Extract the (x, y) coordinate from the center of the cell holding the provided text.  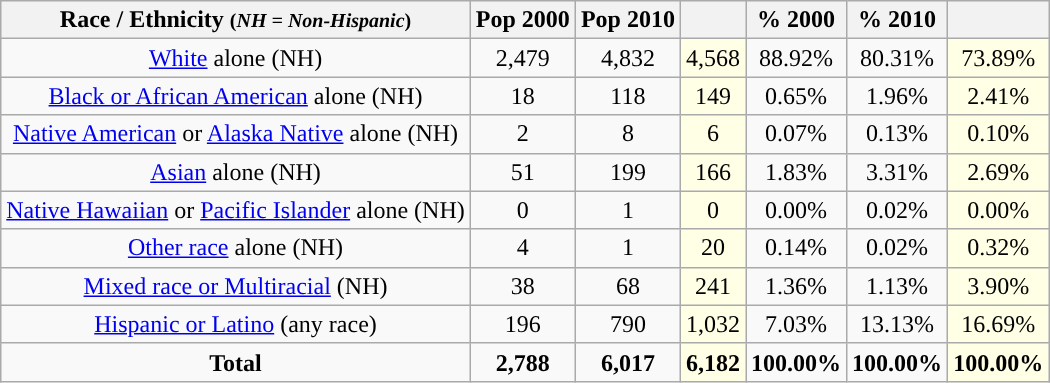
2.41% (998, 96)
199 (628, 172)
1,032 (712, 324)
8 (628, 134)
2 (522, 134)
1.96% (898, 96)
0.14% (796, 248)
Asian alone (NH) (236, 172)
68 (628, 286)
% 2000 (796, 20)
0.13% (898, 134)
3.90% (998, 286)
7.03% (796, 324)
2,479 (522, 58)
16.69% (998, 324)
20 (712, 248)
18 (522, 96)
Race / Ethnicity (NH = Non-Hispanic) (236, 20)
118 (628, 96)
Other race alone (NH) (236, 248)
196 (522, 324)
241 (712, 286)
80.31% (898, 58)
0.10% (998, 134)
4,568 (712, 58)
% 2010 (898, 20)
Native Hawaiian or Pacific Islander alone (NH) (236, 210)
166 (712, 172)
Black or African American alone (NH) (236, 96)
Pop 2010 (628, 20)
2,788 (522, 362)
1.13% (898, 286)
1.83% (796, 172)
38 (522, 286)
790 (628, 324)
6 (712, 134)
White alone (NH) (236, 58)
4 (522, 248)
1.36% (796, 286)
13.13% (898, 324)
73.89% (998, 58)
Total (236, 362)
6,182 (712, 362)
0.65% (796, 96)
6,017 (628, 362)
3.31% (898, 172)
Hispanic or Latino (any race) (236, 324)
Native American or Alaska Native alone (NH) (236, 134)
2.69% (998, 172)
51 (522, 172)
88.92% (796, 58)
4,832 (628, 58)
0.32% (998, 248)
Pop 2000 (522, 20)
Mixed race or Multiracial (NH) (236, 286)
149 (712, 96)
0.07% (796, 134)
